Find where the given text appears and provide that cell's center as [x, y] coordinate. 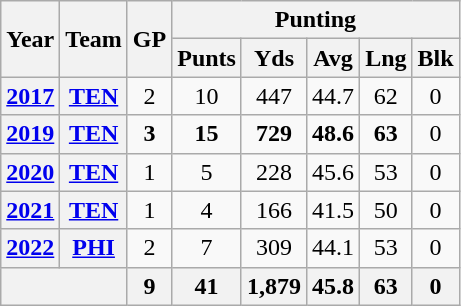
9 [149, 286]
41 [207, 286]
10 [207, 96]
2022 [30, 248]
5 [207, 172]
2020 [30, 172]
Punting [316, 20]
Lng [386, 58]
Team [94, 39]
Blk [436, 58]
309 [274, 248]
166 [274, 210]
2017 [30, 96]
2021 [30, 210]
729 [274, 134]
45.6 [334, 172]
2019 [30, 134]
41.5 [334, 210]
Avg [334, 58]
Year [30, 39]
447 [274, 96]
1,879 [274, 286]
Punts [207, 58]
228 [274, 172]
50 [386, 210]
3 [149, 134]
48.6 [334, 134]
44.1 [334, 248]
15 [207, 134]
PHI [94, 248]
GP [149, 39]
45.8 [334, 286]
62 [386, 96]
44.7 [334, 96]
4 [207, 210]
Yds [274, 58]
7 [207, 248]
